Determine the (X, Y) coordinate at the center of the cell enclosing the given text.  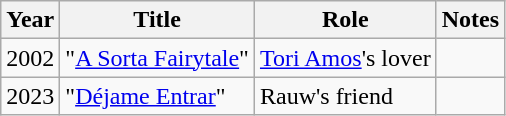
Tori Amos's lover (345, 58)
Rauw's friend (345, 96)
"A Sorta Fairytale" (158, 58)
Year (30, 20)
Title (158, 20)
"Déjame Entrar" (158, 96)
2002 (30, 58)
2023 (30, 96)
Notes (470, 20)
Role (345, 20)
